Capture the cell that displays the provided text and extract its [x, y] central coordinate. 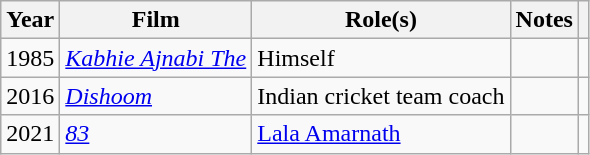
Film [156, 20]
Notes [544, 20]
Role(s) [381, 20]
2021 [30, 134]
83 [156, 134]
1985 [30, 58]
Himself [381, 58]
Lala Amarnath [381, 134]
Dishoom [156, 96]
2016 [30, 96]
Year [30, 20]
Indian cricket team coach [381, 96]
Kabhie Ajnabi The [156, 58]
